Determine the [x, y] coordinate at the center of the cell enclosing the given text.  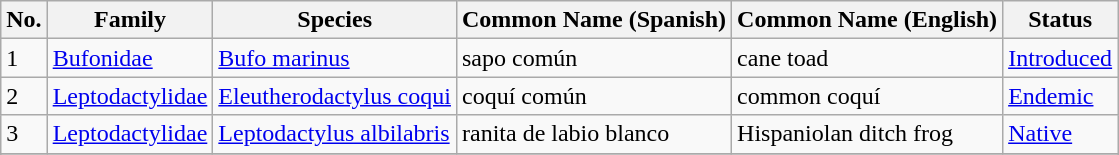
coquí común [594, 96]
3 [24, 134]
common coquí [868, 96]
1 [24, 58]
Native [1060, 134]
2 [24, 96]
Family [130, 20]
Hispaniolan ditch frog [868, 134]
Common Name (English) [868, 20]
Leptodactylus albilabris [335, 134]
cane toad [868, 58]
No. [24, 20]
ranita de labio blanco [594, 134]
Species [335, 20]
Eleutherodactylus coqui [335, 96]
Endemic [1060, 96]
sapo común [594, 58]
Introduced [1060, 58]
Bufo marinus [335, 58]
Status [1060, 20]
Common Name (Spanish) [594, 20]
Bufonidae [130, 58]
